Locate the cell with the specified text and output its (x, y) center coordinate. 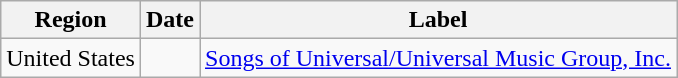
Label (438, 20)
Region (71, 20)
Songs of Universal/Universal Music Group, Inc. (438, 58)
United States (71, 58)
Date (170, 20)
